Return the (x, y) coordinate for the center point of the cell that contains the specified text.  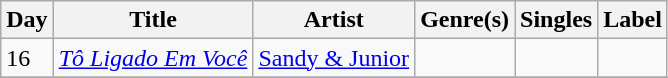
Tô Ligado Em Você (153, 58)
Genre(s) (465, 20)
Singles (556, 20)
Title (153, 20)
Day (27, 20)
Label (633, 20)
Artist (334, 20)
16 (27, 58)
Sandy & Junior (334, 58)
